For the text-containing cell, return its midpoint in [x, y] coordinate format. 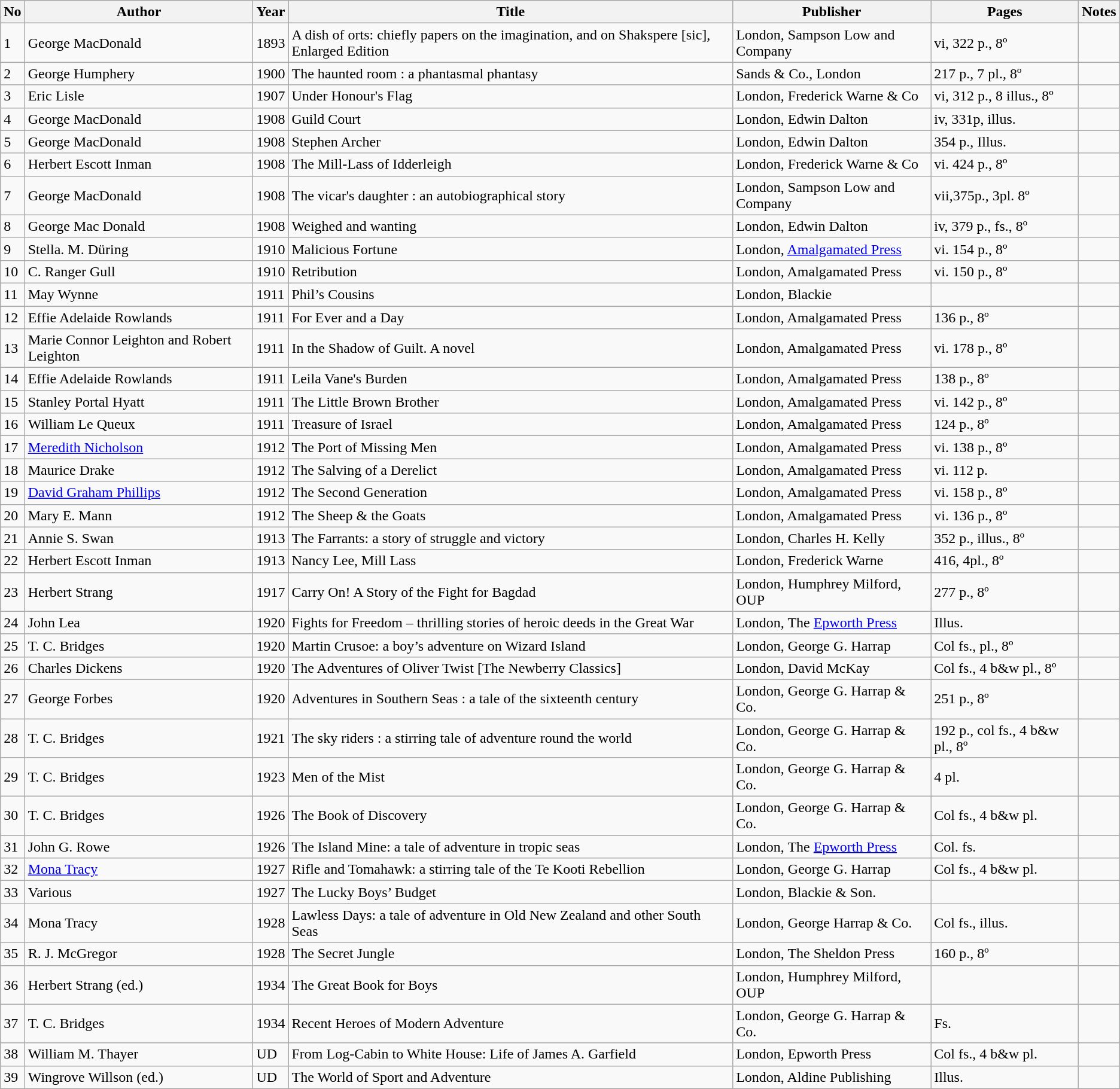
Col fs., 4 b&w pl., 8º [1005, 668]
Fights for Freedom – thrilling stories of heroic deeds in the Great War [511, 623]
Leila Vane's Burden [511, 379]
The Salving of a Derelict [511, 470]
Martin Crusoe: a boy’s adventure on Wizard Island [511, 645]
192 p., col fs., 4 b&w pl., 8º [1005, 738]
251 p., 8º [1005, 698]
27 [13, 698]
Various [139, 892]
vi. 112 p. [1005, 470]
London, Charles H. Kelly [832, 538]
Stella. M. Düring [139, 249]
33 [13, 892]
vi. 178 p., 8º [1005, 348]
George Mac Donald [139, 226]
3 [13, 96]
Malicious Fortune [511, 249]
John Lea [139, 623]
Retribution [511, 272]
Treasure of Israel [511, 425]
Stanley Portal Hyatt [139, 402]
7 [13, 195]
In the Shadow of Guilt. A novel [511, 348]
4 [13, 119]
14 [13, 379]
13 [13, 348]
George Humphery [139, 74]
21 [13, 538]
19 [13, 493]
Recent Heroes of Modern Adventure [511, 1024]
138 p., 8º [1005, 379]
136 p., 8º [1005, 318]
London, Frederick Warne [832, 561]
John G. Rowe [139, 847]
1917 [270, 592]
Rifle and Tomahawk: a stirring tale of the Te Kooti Rebellion [511, 870]
From Log-Cabin to White House: Life of James A. Garfield [511, 1054]
15 [13, 402]
17 [13, 447]
354 p., Illus. [1005, 142]
Weighed and wanting [511, 226]
32 [13, 870]
The World of Sport and Adventure [511, 1077]
18 [13, 470]
1921 [270, 738]
vi, 322 p., 8º [1005, 43]
London, David McKay [832, 668]
Adventures in Southern Seas : a tale of the sixteenth century [511, 698]
16 [13, 425]
29 [13, 777]
37 [13, 1024]
Under Honour's Flag [511, 96]
28 [13, 738]
Publisher [832, 12]
Herbert Strang [139, 592]
Phil’s Cousins [511, 294]
11 [13, 294]
12 [13, 318]
36 [13, 984]
London, The Sheldon Press [832, 954]
124 p., 8º [1005, 425]
35 [13, 954]
2 [13, 74]
Meredith Nicholson [139, 447]
The haunted room : a phantasmal phantasy [511, 74]
6 [13, 164]
Maurice Drake [139, 470]
Col fs., illus. [1005, 923]
4 pl. [1005, 777]
Lawless Days: a tale of adventure in Old New Zealand and other South Seas [511, 923]
David Graham Phillips [139, 493]
iv, 379 p., fs., 8º [1005, 226]
London, Blackie & Son. [832, 892]
vi. 154 p., 8º [1005, 249]
No [13, 12]
The Little Brown Brother [511, 402]
The Island Mine: a tale of adventure in tropic seas [511, 847]
vi. 142 p., 8º [1005, 402]
The Adventures of Oliver Twist [The Newberry Classics] [511, 668]
iv, 331p, illus. [1005, 119]
25 [13, 645]
Herbert Strang (ed.) [139, 984]
1907 [270, 96]
Annie S. Swan [139, 538]
George Forbes [139, 698]
The Lucky Boys’ Budget [511, 892]
Nancy Lee, Mill Lass [511, 561]
217 p., 7 pl., 8º [1005, 74]
William Le Queux [139, 425]
23 [13, 592]
The Mill-Lass of Idderleigh [511, 164]
1 [13, 43]
The sky riders : a stirring tale of adventure round the world [511, 738]
160 p., 8º [1005, 954]
Guild Court [511, 119]
Notes [1099, 12]
Sands & Co., London [832, 74]
The Port of Missing Men [511, 447]
Year [270, 12]
London, Aldine Publishing [832, 1077]
Marie Connor Leighton and Robert Leighton [139, 348]
R. J. McGregor [139, 954]
vi. 424 p., 8º [1005, 164]
31 [13, 847]
London, Epworth Press [832, 1054]
38 [13, 1054]
34 [13, 923]
24 [13, 623]
22 [13, 561]
vii,375p., 3pl. 8º [1005, 195]
1900 [270, 74]
Col fs., pl., 8º [1005, 645]
The Great Book for Boys [511, 984]
The Second Generation [511, 493]
9 [13, 249]
1923 [270, 777]
416, 4pl., 8º [1005, 561]
Mary E. Mann [139, 515]
5 [13, 142]
London, George Harrap & Co. [832, 923]
vi. 158 p., 8º [1005, 493]
26 [13, 668]
Carry On! A Story of the Fight for Bagdad [511, 592]
Fs. [1005, 1024]
Eric Lisle [139, 96]
Charles Dickens [139, 668]
Title [511, 12]
20 [13, 515]
May Wynne [139, 294]
The Sheep & the Goats [511, 515]
Stephen Archer [511, 142]
vi. 136 p., 8º [1005, 515]
vi. 150 p., 8º [1005, 272]
39 [13, 1077]
277 p., 8º [1005, 592]
The Book of Discovery [511, 816]
30 [13, 816]
The Farrants: a story of struggle and victory [511, 538]
A dish of orts: chiefly papers on the imagination, and on Shakspere [sic], Enlarged Edition [511, 43]
The Secret Jungle [511, 954]
For Ever and a Day [511, 318]
1893 [270, 43]
vi. 138 p., 8º [1005, 447]
William M. Thayer [139, 1054]
8 [13, 226]
London, Blackie [832, 294]
Author [139, 12]
Pages [1005, 12]
Wingrove Willson (ed.) [139, 1077]
Col. fs. [1005, 847]
vi, 312 p., 8 illus., 8º [1005, 96]
10 [13, 272]
The vicar's daughter : an autobiographical story [511, 195]
352 p., illus., 8º [1005, 538]
Men of the Mist [511, 777]
C. Ranger Gull [139, 272]
